Find where the given text appears and provide that cell's center as (X, Y) coordinate. 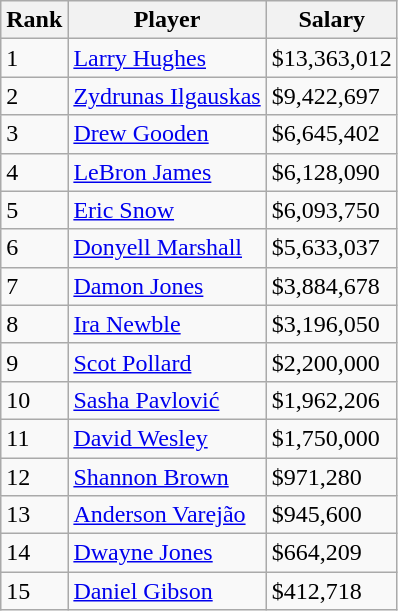
Zydrunas Ilgauskas (167, 96)
7 (34, 286)
9 (34, 362)
Salary (332, 20)
8 (34, 324)
$945,600 (332, 515)
6 (34, 248)
14 (34, 553)
Sasha Pavlović (167, 400)
4 (34, 172)
$6,128,090 (332, 172)
LeBron James (167, 172)
15 (34, 591)
13 (34, 515)
Eric Snow (167, 210)
1 (34, 58)
$6,645,402 (332, 134)
Anderson Varejão (167, 515)
12 (34, 477)
$971,280 (332, 477)
$9,422,697 (332, 96)
3 (34, 134)
Player (167, 20)
Damon Jones (167, 286)
Ira Newble (167, 324)
$1,962,206 (332, 400)
$1,750,000 (332, 438)
$664,209 (332, 553)
5 (34, 210)
Rank (34, 20)
Shannon Brown (167, 477)
$2,200,000 (332, 362)
David Wesley (167, 438)
$3,196,050 (332, 324)
2 (34, 96)
Dwayne Jones (167, 553)
$13,363,012 (332, 58)
Donyell Marshall (167, 248)
$3,884,678 (332, 286)
Drew Gooden (167, 134)
11 (34, 438)
$5,633,037 (332, 248)
Larry Hughes (167, 58)
$6,093,750 (332, 210)
Scot Pollard (167, 362)
10 (34, 400)
Daniel Gibson (167, 591)
$412,718 (332, 591)
